Return [X, Y] of the center of cell containing provided text 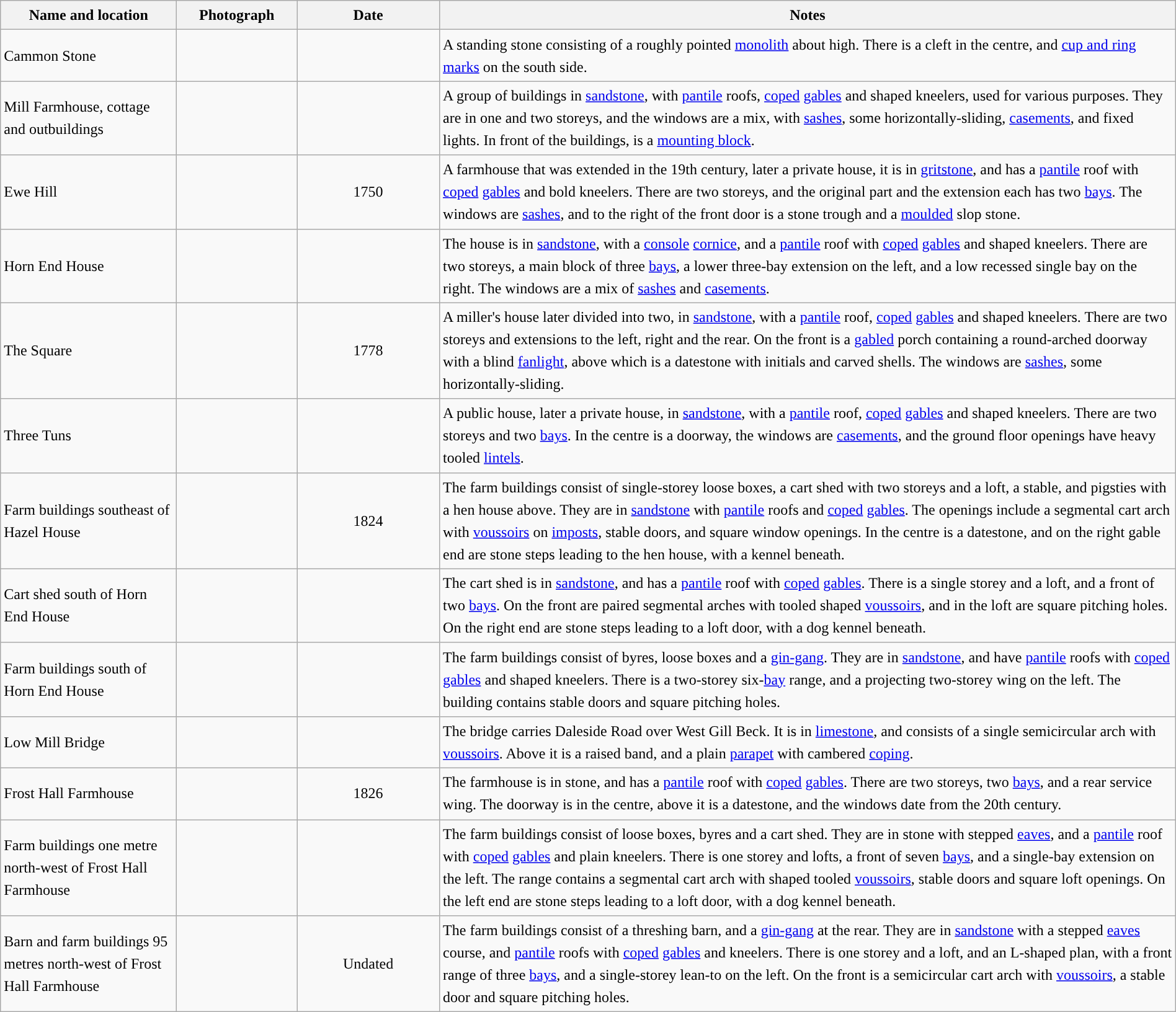
Photograph [237, 15]
A standing stone consisting of a roughly pointed monolith about high. There is a cleft in the centre, and cup and ring marks on the south side. [808, 56]
Cart shed south of Horn End House [89, 605]
Frost Hall Farmhouse [89, 794]
Notes [808, 15]
Undated [368, 964]
Date [368, 15]
1826 [368, 794]
Ewe Hill [89, 192]
Low Mill Bridge [89, 742]
Mill Farmhouse, cottage and outbuildings [89, 118]
Horn End House [89, 265]
Three Tuns [89, 435]
Farm buildings southeast of Hazel House [89, 521]
Name and location [89, 15]
1824 [368, 521]
The Square [89, 351]
Farm buildings south of Horn End House [89, 680]
1750 [368, 192]
1778 [368, 351]
Barn and farm buildings 95 metres north-west of Frost Hall Farmhouse [89, 964]
Cammon Stone [89, 56]
Farm buildings one metre north-west of Frost Hall Farmhouse [89, 868]
